Capture the cell that displays the provided text and extract its [X, Y] central coordinate. 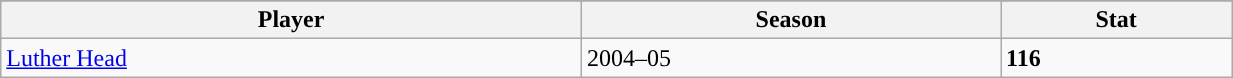
2004–05 [790, 58]
Season [790, 20]
Luther Head [292, 58]
Stat [1116, 20]
116 [1116, 58]
Player [292, 20]
